Pinpoint the cell where the given text exists, returning its [x, y] midpoint coordinate. 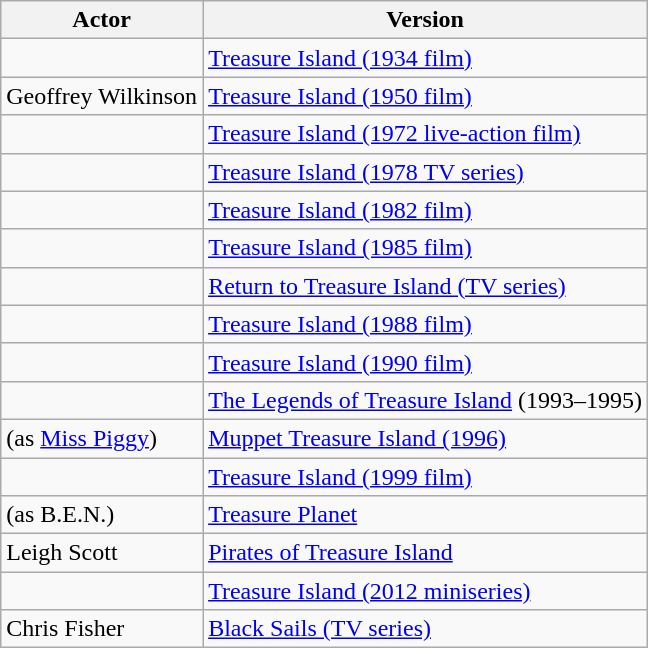
Return to Treasure Island (TV series) [426, 286]
Treasure Island (2012 miniseries) [426, 591]
(as Miss Piggy) [102, 438]
Geoffrey Wilkinson [102, 96]
Black Sails (TV series) [426, 629]
Treasure Island (1999 film) [426, 477]
Treasure Island (1985 film) [426, 248]
The Legends of Treasure Island (1993–1995) [426, 400]
Treasure Planet [426, 515]
Pirates of Treasure Island [426, 553]
Chris Fisher [102, 629]
Leigh Scott [102, 553]
Treasure Island (1982 film) [426, 210]
Muppet Treasure Island (1996) [426, 438]
Treasure Island (1972 live-action film) [426, 134]
Treasure Island (1990 film) [426, 362]
Version [426, 20]
Treasure Island (1988 film) [426, 324]
Treasure Island (1978 TV series) [426, 172]
Treasure Island (1934 film) [426, 58]
Treasure Island (1950 film) [426, 96]
Actor [102, 20]
(as B.E.N.) [102, 515]
